Determine the [x, y] coordinate at the center of the cell enclosing the given text.  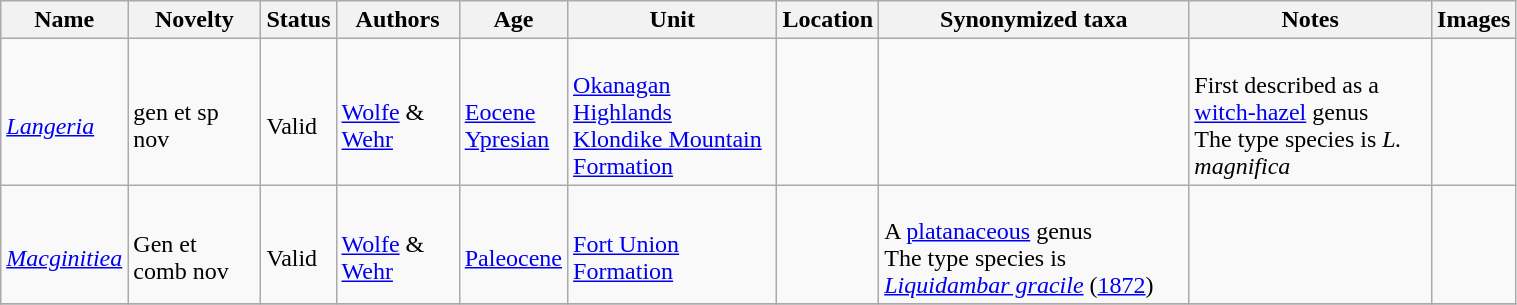
gen et sp nov [194, 112]
Macginitiea [64, 244]
EoceneYpresian [513, 112]
Unit [672, 20]
Authors [398, 20]
Images [1474, 20]
Fort Union Formation [672, 244]
Gen et comb nov [194, 244]
A platanaceous genusThe type species is Liquidambar gracile (1872) [1034, 244]
Synonymized taxa [1034, 20]
Location [828, 20]
Notes [1310, 20]
First described as a witch-hazel genus The type species is L. magnifica [1310, 112]
Age [513, 20]
Paleocene [513, 244]
Langeria [64, 112]
Okanagan HighlandsKlondike Mountain Formation [672, 112]
Name [64, 20]
Status [298, 20]
Novelty [194, 20]
